Return the (X, Y) coordinate for the center point of the cell that contains the specified text.  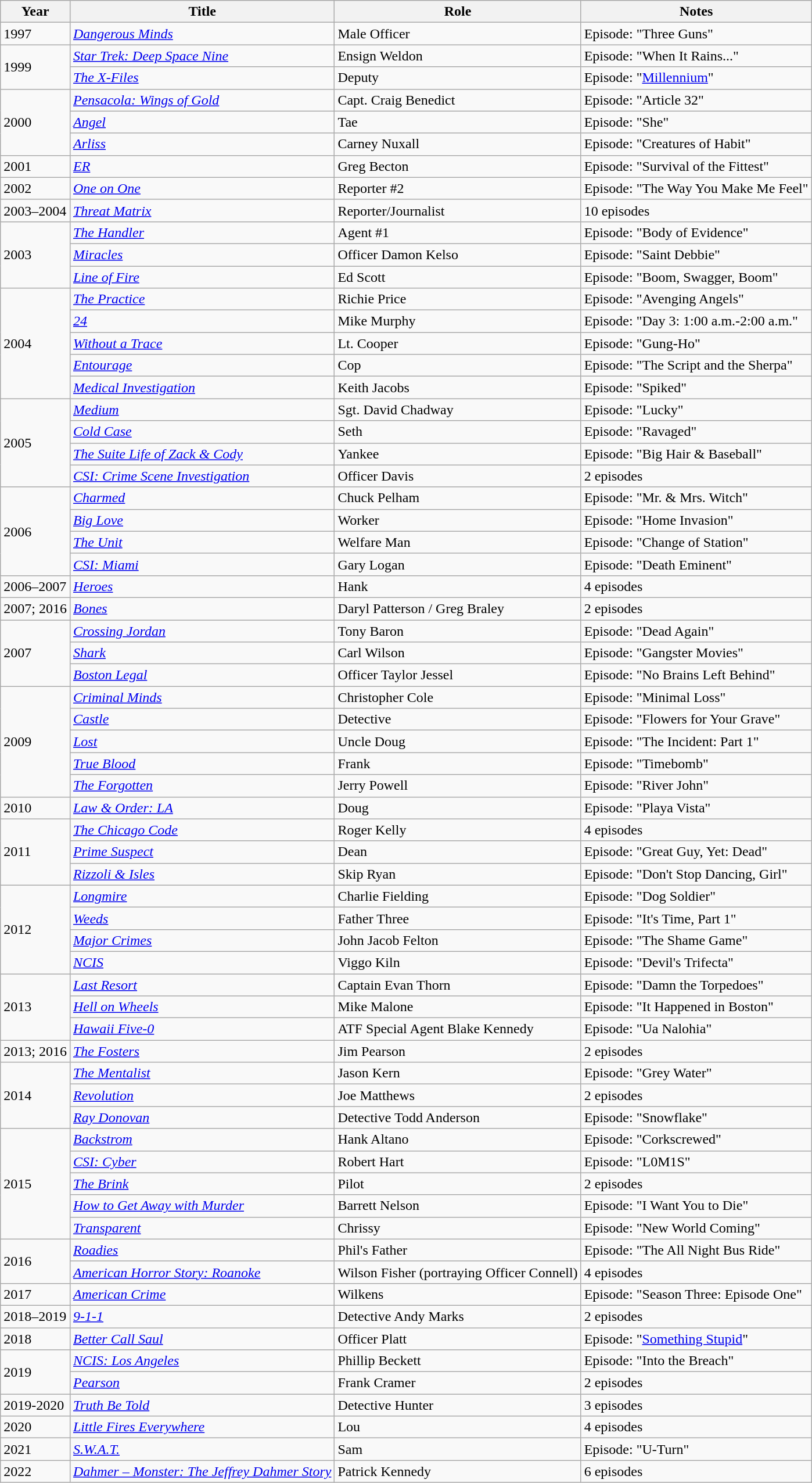
Episode: "Damn the Torpedoes" (696, 985)
2009 (35, 741)
Carl Wilson (458, 653)
Keith Jacobs (458, 388)
Tony Baron (458, 631)
Deputy (458, 78)
Star Trek: Deep Space Nine (202, 56)
Pearson (202, 1383)
The Chicago Code (202, 830)
Episode: "Ravaged" (696, 432)
Episode: "Gung-Ho" (696, 343)
Episode: "Devil's Trifecta" (696, 962)
Big Love (202, 520)
Without a Trace (202, 343)
Prime Suspect (202, 852)
The Practice (202, 299)
Wilson Fisher (portraying Officer Connell) (458, 1272)
2017 (35, 1294)
John Jacob Felton (458, 940)
Episode: "Millennium" (696, 78)
Carney Nuxall (458, 144)
Roger Kelly (458, 830)
2013 (35, 1007)
Episode: "Corkscrewed" (696, 1140)
Detective Hunter (458, 1405)
Mike Murphy (458, 321)
Revolution (202, 1095)
Jim Pearson (458, 1051)
Hell on Wheels (202, 1007)
Line of Fire (202, 277)
Hank Altano (458, 1140)
Joe Matthews (458, 1095)
6 episodes (696, 1471)
NCIS: Los Angeles (202, 1361)
2003 (35, 255)
Episode: "When It Rains..." (696, 56)
Episode: "The Incident: Part 1" (696, 741)
Episode: "Something Stupid" (696, 1338)
2016 (35, 1261)
2014 (35, 1095)
ATF Special Agent Blake Kennedy (458, 1029)
2007 (35, 653)
Captain Evan Thorn (458, 985)
2002 (35, 188)
Officer Taylor Jessel (458, 675)
Officer Damon Kelso (458, 255)
Episode: "Body of Evidence" (696, 232)
Jason Kern (458, 1073)
Episode: "I Want You to Die" (696, 1206)
Weeds (202, 918)
Episode: "The Shame Game" (696, 940)
Shark (202, 653)
Cold Case (202, 432)
Phil's Father (458, 1250)
Detective (458, 719)
Daryl Patterson / Greg Braley (458, 608)
S.W.A.T. (202, 1449)
Little Fires Everywhere (202, 1427)
Year (35, 12)
Episode: "Dead Again" (696, 631)
Episode: "It Happened in Boston" (696, 1007)
Patrick Kennedy (458, 1471)
Worker (458, 520)
Miracles (202, 255)
Episode: "Mr. & Mrs. Witch" (696, 498)
CSI: Cyber (202, 1162)
Sgt. David Chadway (458, 410)
Officer Platt (458, 1338)
Better Call Saul (202, 1338)
Ensign Weldon (458, 56)
2012 (35, 929)
3 episodes (696, 1405)
Role (458, 12)
Reporter/Journalist (458, 210)
Dahmer – Monster: The Jeffrey Dahmer Story (202, 1471)
Episode: "Ua Nalohia" (696, 1029)
Episode: "Playa Vista" (696, 808)
Boston Legal (202, 675)
Episode: "Three Guns" (696, 34)
1997 (35, 34)
2006–2007 (35, 586)
Episode: "Survival of the Fittest" (696, 166)
Frank (458, 764)
Uncle Doug (458, 741)
Episode: "Great Guy, Yet: Dead" (696, 852)
Episode: "Grey Water" (696, 1073)
Episode: "The Way You Make Me Feel" (696, 188)
2022 (35, 1471)
24 (202, 321)
Hawaii Five-0 (202, 1029)
Episode: "It's Time, Part 1" (696, 918)
Episode: "Minimal Loss" (696, 697)
Title (202, 12)
Male Officer (458, 34)
Episode: "New World Coming" (696, 1228)
2011 (35, 852)
Lost (202, 741)
2015 (35, 1184)
Agent #1 (458, 232)
Dangerous Minds (202, 34)
Chuck Pelham (458, 498)
Richie Price (458, 299)
Episode: "Into the Breach" (696, 1361)
One on One (202, 188)
Rizzoli & Isles (202, 874)
2013; 2016 (35, 1051)
Episode: "Boom, Swagger, Boom" (696, 277)
Truth Be Told (202, 1405)
Phillip Beckett (458, 1361)
Episode: "U-Turn" (696, 1449)
Episode: "Gangster Movies" (696, 653)
Viggo Kiln (458, 962)
Longmire (202, 896)
Backstrom (202, 1140)
The Handler (202, 232)
Dean (458, 852)
2019-2020 (35, 1405)
The Forgotten (202, 786)
Bones (202, 608)
Hank (458, 586)
Greg Becton (458, 166)
Medium (202, 410)
Arliss (202, 144)
Episode: "Change of Station" (696, 542)
2018–2019 (35, 1316)
Episode: "Lucky" (696, 410)
Yankee (458, 454)
2018 (35, 1338)
2005 (35, 443)
Episode: "Snowflake" (696, 1117)
Episode: "Creatures of Habit" (696, 144)
Ray Donovan (202, 1117)
Episode: "Timebomb" (696, 764)
2021 (35, 1449)
American Horror Story: Roanoke (202, 1272)
Episode: "Saint Debbie" (696, 255)
Major Crimes (202, 940)
2010 (35, 808)
Entourage (202, 366)
The Brink (202, 1184)
Seth (458, 432)
Episode: "Home Invasion" (696, 520)
Detective Andy Marks (458, 1316)
Doug (458, 808)
The Fosters (202, 1051)
ER (202, 166)
Father Three (458, 918)
1999 (35, 67)
Episode: "The All Night Bus Ride" (696, 1250)
Angel (202, 122)
Law & Order: LA (202, 808)
2006 (35, 531)
Charlie Fielding (458, 896)
Episode: "She" (696, 122)
Episode: "Article 32" (696, 100)
Episode: "Flowers for Your Grave" (696, 719)
Episode: "Season Three: Episode One" (696, 1294)
Lou (458, 1427)
Pensacola: Wings of Gold (202, 100)
How to Get Away with Murder (202, 1206)
Pilot (458, 1184)
Criminal Minds (202, 697)
2019 (35, 1372)
2004 (35, 343)
The Unit (202, 542)
Charmed (202, 498)
2001 (35, 166)
Castle (202, 719)
The Mentalist (202, 1073)
Roadies (202, 1250)
Chrissy (458, 1228)
Episode: "Avenging Angels" (696, 299)
Last Resort (202, 985)
Officer Davis (458, 476)
Frank Cramer (458, 1383)
Episode: "Dog Soldier" (696, 896)
Mike Malone (458, 1007)
Episode: "No Brains Left Behind" (696, 675)
Barrett Nelson (458, 1206)
Sam (458, 1449)
Tae (458, 122)
Ed Scott (458, 277)
The Suite Life of Zack & Cody (202, 454)
2003–2004 (35, 210)
CSI: Crime Scene Investigation (202, 476)
Christopher Cole (458, 697)
9-1-1 (202, 1316)
The X-Files (202, 78)
Gary Logan (458, 564)
2000 (35, 122)
CSI: Miami (202, 564)
Capt. Craig Benedict (458, 100)
Threat Matrix (202, 210)
Episode: "The Script and the Sherpa" (696, 366)
Episode: "Spiked" (696, 388)
Medical Investigation (202, 388)
Robert Hart (458, 1162)
NCIS (202, 962)
Reporter #2 (458, 188)
Episode: "Big Hair & Baseball" (696, 454)
Cop (458, 366)
Crossing Jordan (202, 631)
Heroes (202, 586)
American Crime (202, 1294)
Episode: "Death Eminent" (696, 564)
Skip Ryan (458, 874)
2007; 2016 (35, 608)
Welfare Man (458, 542)
Lt. Cooper (458, 343)
Episode: "River John" (696, 786)
2020 (35, 1427)
Episode: "L0M1S" (696, 1162)
Episode: "Day 3: 1:00 a.m.-2:00 a.m." (696, 321)
10 episodes (696, 210)
Detective Todd Anderson (458, 1117)
Transparent (202, 1228)
Notes (696, 12)
True Blood (202, 764)
Jerry Powell (458, 786)
Wilkens (458, 1294)
Episode: "Don't Stop Dancing, Girl" (696, 874)
